Return the (X, Y) coordinate for the center point of the cell that contains the specified text.  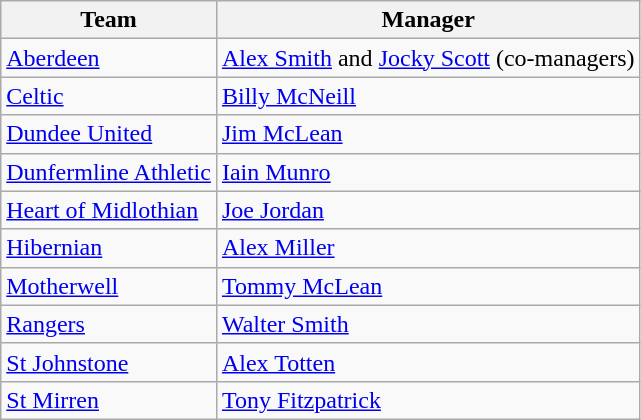
St Mirren (109, 400)
Jim McLean (428, 134)
Hibernian (109, 248)
Walter Smith (428, 324)
Celtic (109, 96)
Tommy McLean (428, 286)
Rangers (109, 324)
Alex Miller (428, 248)
Alex Smith and Jocky Scott (co-managers) (428, 58)
St Johnstone (109, 362)
Joe Jordan (428, 210)
Heart of Midlothian (109, 210)
Iain Munro (428, 172)
Team (109, 20)
Aberdeen (109, 58)
Billy McNeill (428, 96)
Dunfermline Athletic (109, 172)
Manager (428, 20)
Alex Totten (428, 362)
Motherwell (109, 286)
Tony Fitzpatrick (428, 400)
Dundee United (109, 134)
